Identify which cell holds the provided text, then report its (X, Y) central coordinate. 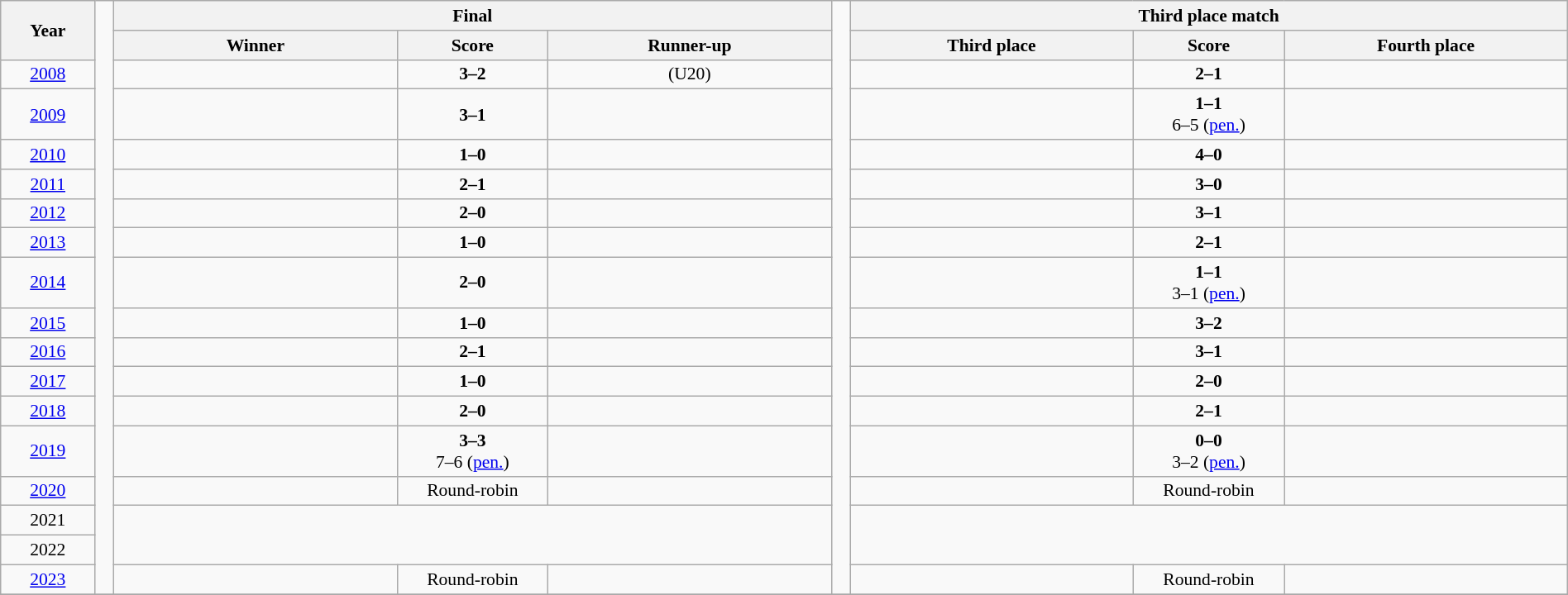
2021 (48, 521)
0–03–2 (pen.) (1209, 451)
Runner-up (690, 45)
Year (48, 30)
2011 (48, 184)
2018 (48, 412)
Final (473, 16)
(U20) (690, 74)
2009 (48, 114)
2014 (48, 283)
2010 (48, 155)
2023 (48, 579)
2022 (48, 550)
Winner (256, 45)
3–0 (1209, 184)
2017 (48, 382)
2015 (48, 323)
3–3 7–6 (pen.) (473, 451)
4–0 (1209, 155)
2016 (48, 352)
1–1 6–5 (pen.) (1209, 114)
Third place match (1209, 16)
Third place (992, 45)
2008 (48, 74)
2012 (48, 213)
2019 (48, 451)
2020 (48, 491)
Fourth place (1426, 45)
2013 (48, 243)
1–1 3–1 (pen.) (1209, 283)
